Search for the cell housing the specified text and yield its (X, Y) center coordinate. 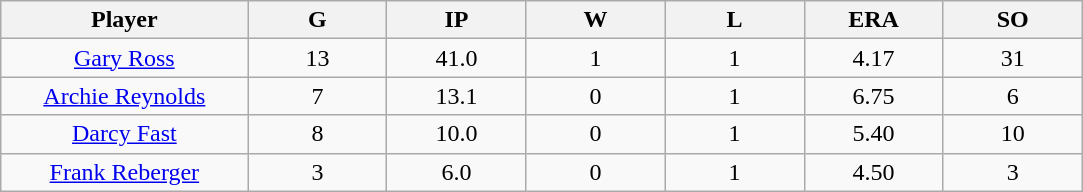
8 (318, 134)
4.50 (874, 172)
10.0 (456, 134)
7 (318, 96)
13 (318, 58)
13.1 (456, 96)
10 (1012, 134)
W (596, 20)
4.17 (874, 58)
31 (1012, 58)
6.75 (874, 96)
L (734, 20)
G (318, 20)
Darcy Fast (124, 134)
Player (124, 20)
SO (1012, 20)
ERA (874, 20)
6 (1012, 96)
Frank Reberger (124, 172)
41.0 (456, 58)
Gary Ross (124, 58)
Archie Reynolds (124, 96)
IP (456, 20)
6.0 (456, 172)
5.40 (874, 134)
